Scan for the cell matching the given text and deliver its (X, Y) coordinate at center. 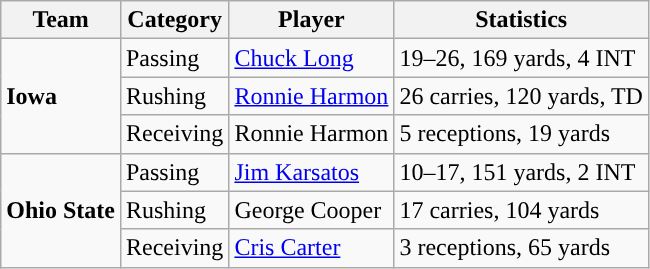
5 receptions, 19 yards (522, 134)
10–17, 151 yards, 2 INT (522, 172)
Jim Karsatos (312, 172)
Ohio State (61, 210)
3 receptions, 65 yards (522, 248)
Chuck Long (312, 58)
19–26, 169 yards, 4 INT (522, 58)
Iowa (61, 96)
17 carries, 104 yards (522, 210)
Team (61, 20)
Cris Carter (312, 248)
Player (312, 20)
Statistics (522, 20)
Category (174, 20)
26 carries, 120 yards, TD (522, 96)
George Cooper (312, 210)
